Pinpoint the cell where the given text exists, returning its (x, y) midpoint coordinate. 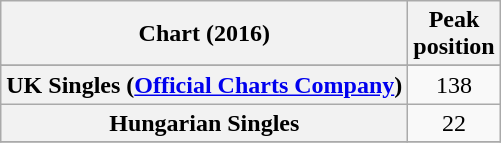
Peakposition (454, 34)
UK Singles (Official Charts Company) (204, 85)
Hungarian Singles (204, 123)
Chart (2016) (204, 34)
138 (454, 85)
22 (454, 123)
